Pinpoint the cell where the given text exists, returning its [x, y] midpoint coordinate. 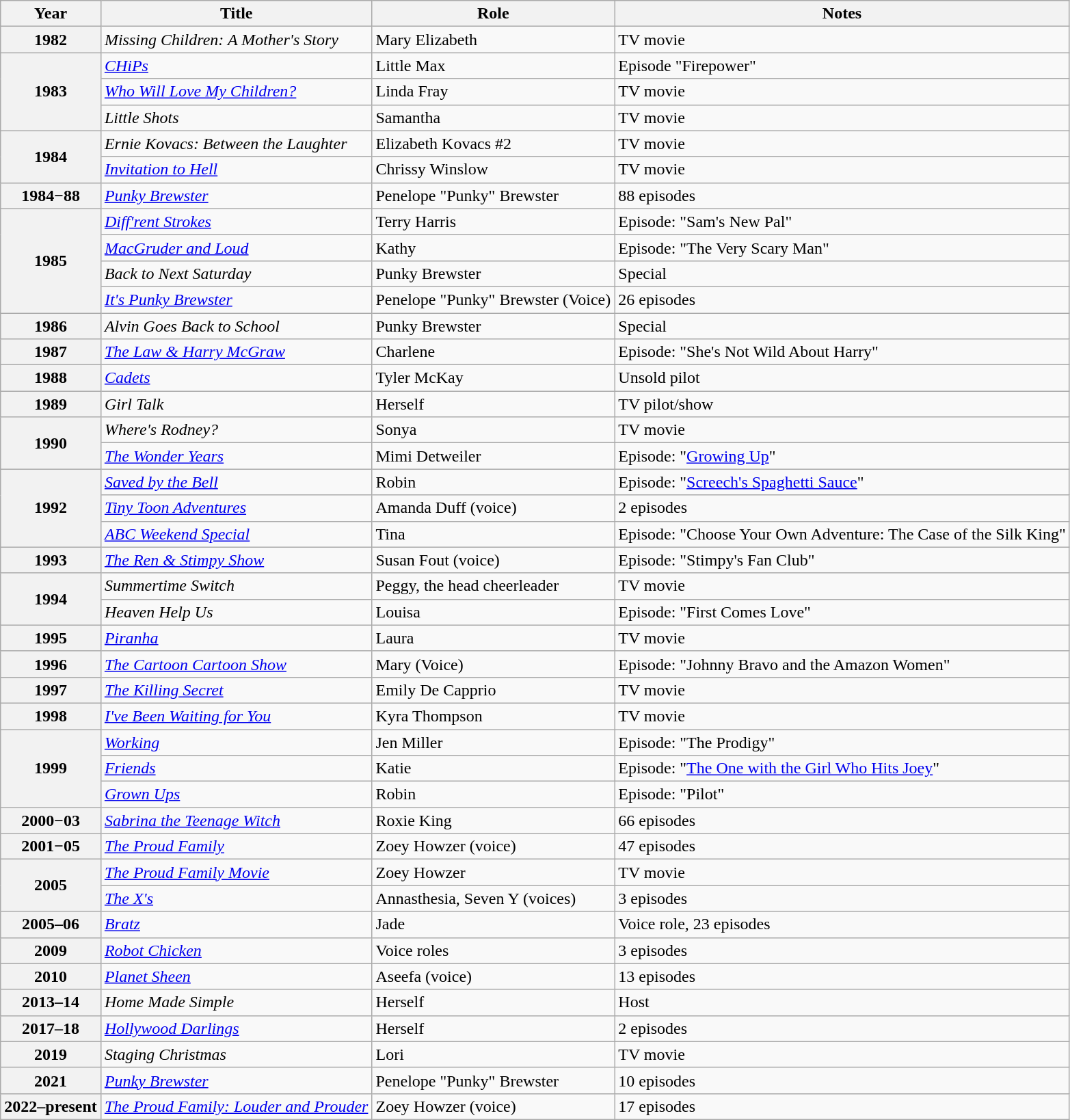
1987 [51, 352]
The Proud Family: Louder and Prouder [237, 1106]
The Wonder Years [237, 456]
Little Max [494, 66]
Zoey Howzer [494, 872]
Saved by the Bell [237, 482]
The Cartoon Cartoon Show [237, 664]
The Ren & Stimpy Show [237, 560]
2022–present [51, 1106]
Host [842, 1002]
2010 [51, 976]
1995 [51, 638]
1989 [51, 404]
Missing Children: A Mother's Story [237, 40]
1996 [51, 664]
2001−05 [51, 846]
Elizabeth Kovacs #2 [494, 144]
Robot Chicken [237, 950]
Jade [494, 924]
Back to Next Saturday [237, 274]
Louisa [494, 612]
Mimi Detweiler [494, 456]
Year [51, 14]
Katie [494, 769]
Notes [842, 14]
1984 [51, 157]
2013–14 [51, 1002]
1997 [51, 690]
Susan Fout (voice) [494, 560]
Episode: "She's Not Wild About Harry" [842, 352]
Kathy [494, 248]
Episode: "Growing Up" [842, 456]
Role [494, 14]
66 episodes [842, 821]
Mary (Voice) [494, 664]
Chrissy Winslow [494, 170]
Emily De Capprio [494, 690]
Little Shots [237, 118]
Kyra Thompson [494, 716]
Amanda Duff (voice) [494, 508]
Sabrina the Teenage Witch [237, 821]
Episode: "Stimpy's Fan Club" [842, 560]
1986 [51, 326]
1985 [51, 261]
Girl Talk [237, 404]
1988 [51, 378]
It's Punky Brewster [237, 299]
Who Will Love My Children? [237, 92]
88 episodes [842, 196]
The X's [237, 898]
CHiPs [237, 66]
Laura [494, 638]
Tiny Toon Adventures [237, 508]
Piranha [237, 638]
1984−88 [51, 196]
2009 [51, 950]
Diff'rent Strokes [237, 222]
Aseefa (voice) [494, 976]
Heaven Help Us [237, 612]
Title [237, 14]
1992 [51, 508]
Linda Fray [494, 92]
Samantha [494, 118]
1993 [51, 560]
10 episodes [842, 1080]
Summertime Switch [237, 586]
Voice role, 23 episodes [842, 924]
1999 [51, 768]
Invitation to Hell [237, 170]
1998 [51, 716]
Cadets [237, 378]
Episode: "The Prodigy" [842, 742]
Grown Ups [237, 795]
Staging Christmas [237, 1054]
Peggy, the head cheerleader [494, 586]
Unsold pilot [842, 378]
Episode: "Choose Your Own Adventure: The Case of the Silk King" [842, 534]
13 episodes [842, 976]
Penelope "Punky" Brewster (Voice) [494, 299]
26 episodes [842, 299]
Working [237, 742]
Episode: "Pilot" [842, 795]
Voice roles [494, 950]
The Proud Family Movie [237, 872]
Lori [494, 1054]
Charlene [494, 352]
The Killing Secret [237, 690]
Tyler McKay [494, 378]
1994 [51, 599]
Episode: "First Comes Love" [842, 612]
The Proud Family [237, 846]
17 episodes [842, 1106]
Roxie King [494, 821]
Where's Rodney? [237, 430]
Ernie Kovacs: Between the Laughter [237, 144]
2005 [51, 885]
Mary Elizabeth [494, 40]
The Law & Harry McGraw [237, 352]
Jen Miller [494, 742]
Sonya [494, 430]
Friends [237, 769]
Terry Harris [494, 222]
Episode "Firepower" [842, 66]
2000−03 [51, 821]
I've Been Waiting for You [237, 716]
2021 [51, 1080]
Planet Sheen [237, 976]
Tina [494, 534]
TV pilot/show [842, 404]
MacGruder and Loud [237, 248]
Alvin Goes Back to School [237, 326]
1982 [51, 40]
Episode: "The Very Scary Man" [842, 248]
1983 [51, 92]
ABC Weekend Special [237, 534]
Episode: "Sam's New Pal" [842, 222]
Bratz [237, 924]
1990 [51, 443]
47 episodes [842, 846]
Annasthesia, Seven Y (voices) [494, 898]
2019 [51, 1054]
Episode: "The One with the Girl Who Hits Joey" [842, 769]
Episode: "Johnny Bravo and the Amazon Women" [842, 664]
2017–18 [51, 1028]
Episode: "Screech's Spaghetti Sauce" [842, 482]
Home Made Simple [237, 1002]
Hollywood Darlings [237, 1028]
2005–06 [51, 924]
